Determine the (X, Y) coordinate at the center of the cell enclosing the given text.  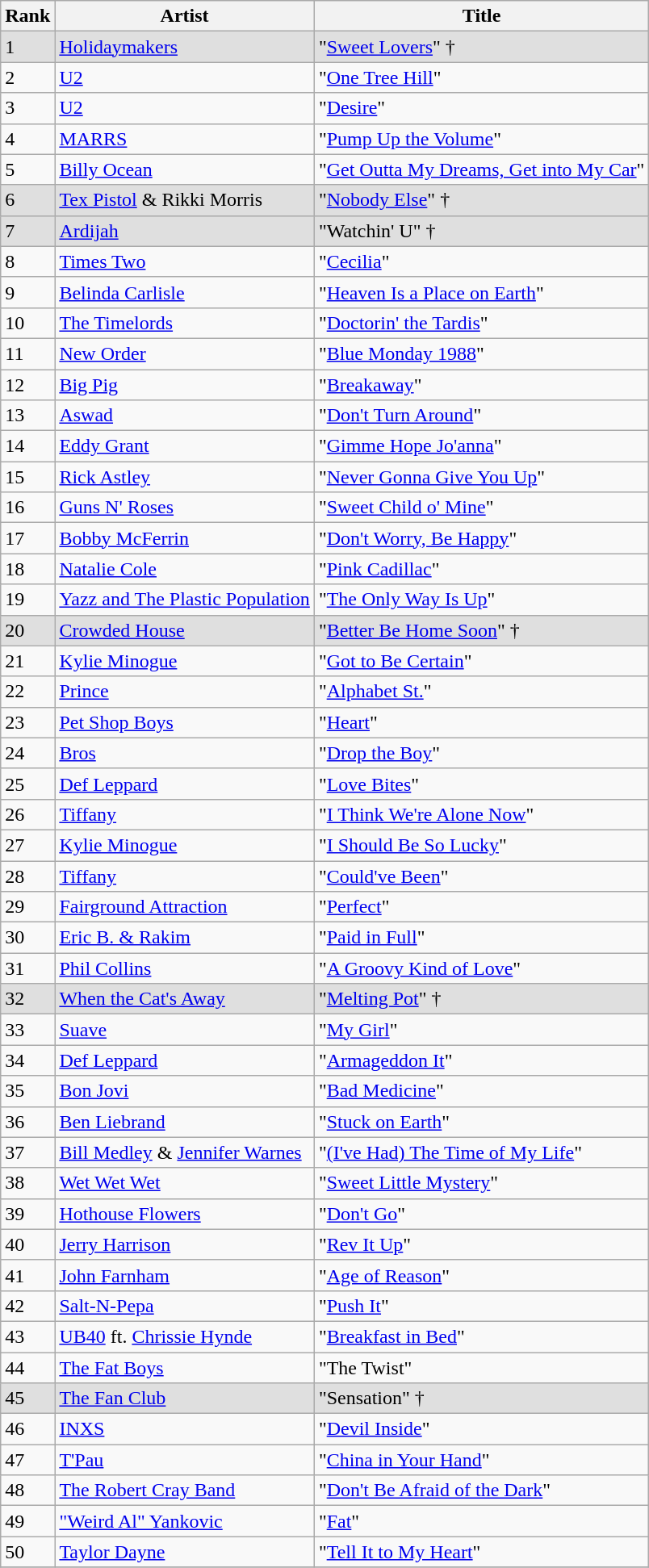
The Fan Club (184, 1399)
"Melting Pot" † (481, 999)
"Sweet Lovers" † (481, 47)
"Love Bites" (481, 784)
40 (27, 1244)
8 (27, 261)
When the Cat's Away (184, 999)
"Armageddon It" (481, 1060)
Salt-N-Pepa (184, 1306)
36 (27, 1122)
18 (27, 569)
41 (27, 1275)
Times Two (184, 261)
26 (27, 814)
Tex Pistol & Rikki Morris (184, 200)
"Pink Cadillac" (481, 569)
7 (27, 231)
10 (27, 323)
MARRS (184, 139)
"Don't Worry, Be Happy" (481, 538)
INXS (184, 1429)
"China in Your Hand" (481, 1460)
Ardijah (184, 231)
Eddy Grant (184, 446)
"The Only Way Is Up" (481, 600)
15 (27, 477)
25 (27, 784)
"Stuck on Earth" (481, 1122)
Rick Astley (184, 477)
42 (27, 1306)
17 (27, 538)
Ben Liebrand (184, 1122)
Billy Ocean (184, 169)
48 (27, 1491)
"Never Gonna Give You Up" (481, 477)
Big Pig (184, 385)
Fairground Attraction (184, 907)
"Bad Medicine" (481, 1091)
"Perfect" (481, 907)
5 (27, 169)
22 (27, 692)
45 (27, 1399)
"Don't Go" (481, 1214)
The Fat Boys (184, 1368)
Phil Collins (184, 968)
"Better Be Home Soon" † (481, 630)
"I Should Be So Lucky" (481, 845)
29 (27, 907)
Suave (184, 1030)
Wet Wet Wet (184, 1183)
"Age of Reason" (481, 1275)
Bobby McFerrin (184, 538)
"My Girl" (481, 1030)
Rank (27, 16)
49 (27, 1521)
27 (27, 845)
31 (27, 968)
2 (27, 77)
Guns N' Roses (184, 508)
"Could've Been" (481, 876)
35 (27, 1091)
38 (27, 1183)
3 (27, 108)
"Pump Up the Volume" (481, 139)
47 (27, 1460)
The Timelords (184, 323)
37 (27, 1152)
Yazz and The Plastic Population (184, 600)
Crowded House (184, 630)
Holidaymakers (184, 47)
Bros (184, 753)
Artist (184, 16)
"Push It" (481, 1306)
20 (27, 630)
34 (27, 1060)
19 (27, 600)
32 (27, 999)
"Tell It to My Heart" (481, 1552)
Jerry Harrison (184, 1244)
4 (27, 139)
"Fat" (481, 1521)
"Breakaway" (481, 385)
12 (27, 385)
Title (481, 16)
"Don't Turn Around" (481, 416)
Natalie Cole (184, 569)
"Devil Inside" (481, 1429)
Bill Medley & Jennifer Warnes (184, 1152)
John Farnham (184, 1275)
T'Pau (184, 1460)
Hothouse Flowers (184, 1214)
"Sensation" † (481, 1399)
"Desire" (481, 108)
"A Groovy Kind of Love" (481, 968)
"Drop the Boy" (481, 753)
"Doctorin' the Tardis" (481, 323)
6 (27, 200)
"Get Outta My Dreams, Get into My Car" (481, 169)
"Gimme Hope Jo'anna" (481, 446)
"(I've Had) The Time of My Life" (481, 1152)
46 (27, 1429)
Belinda Carlisle (184, 292)
"Cecilia" (481, 261)
50 (27, 1552)
14 (27, 446)
"Paid in Full" (481, 938)
"Watchin' U" † (481, 231)
1 (27, 47)
9 (27, 292)
"Heaven Is a Place on Earth" (481, 292)
"Blue Monday 1988" (481, 353)
"One Tree Hill" (481, 77)
21 (27, 661)
The Robert Cray Band (184, 1491)
11 (27, 353)
"Don't Be Afraid of the Dark" (481, 1491)
"Breakfast in Bed" (481, 1336)
"Weird Al" Yankovic (184, 1521)
"Sweet Little Mystery" (481, 1183)
"Got to Be Certain" (481, 661)
44 (27, 1368)
"Alphabet St." (481, 692)
Taylor Dayne (184, 1552)
Aswad (184, 416)
Bon Jovi (184, 1091)
"Sweet Child o' Mine" (481, 508)
39 (27, 1214)
16 (27, 508)
Pet Shop Boys (184, 722)
30 (27, 938)
UB40 ft. Chrissie Hynde (184, 1336)
"I Think We're Alone Now" (481, 814)
24 (27, 753)
"The Twist" (481, 1368)
New Order (184, 353)
Eric B. & Rakim (184, 938)
33 (27, 1030)
"Rev It Up" (481, 1244)
"Nobody Else" † (481, 200)
28 (27, 876)
43 (27, 1336)
13 (27, 416)
"Heart" (481, 722)
23 (27, 722)
Prince (184, 692)
